Locate the cell with the specified text and output its (x, y) center coordinate. 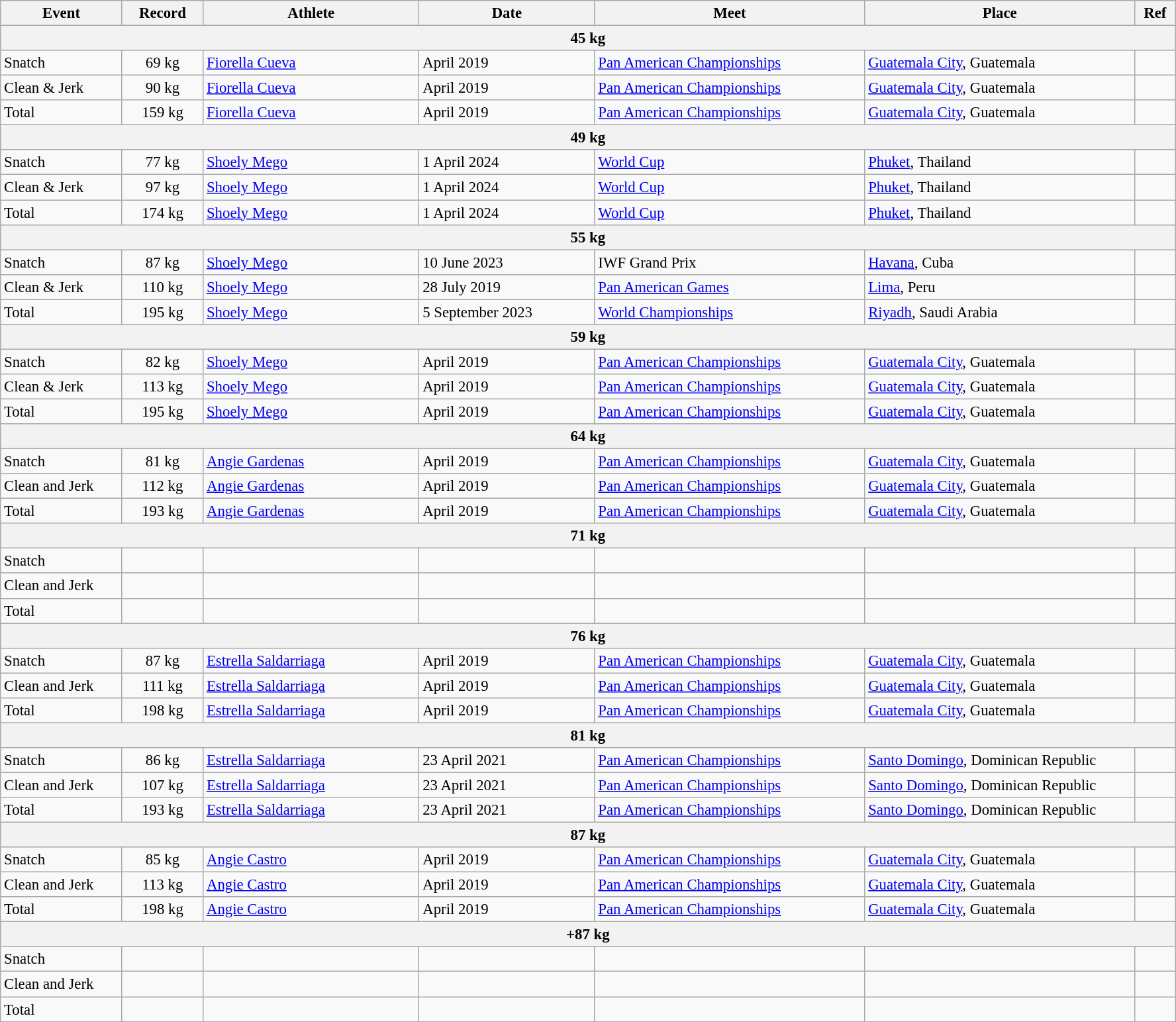
45 kg (588, 38)
Date (507, 13)
55 kg (588, 237)
IWF Grand Prix (730, 262)
64 kg (588, 436)
28 July 2019 (507, 287)
Ref (1155, 13)
76 kg (588, 636)
59 kg (588, 337)
Meet (730, 13)
86 kg (162, 760)
+87 kg (588, 935)
Athlete (311, 13)
49 kg (588, 138)
Place (1000, 13)
71 kg (588, 536)
Event (62, 13)
97 kg (162, 187)
10 June 2023 (507, 262)
Lima, Peru (1000, 287)
112 kg (162, 486)
Pan American Games (730, 287)
Riyadh, Saudi Arabia (1000, 312)
Record (162, 13)
77 kg (162, 162)
111 kg (162, 686)
World Championships (730, 312)
5 September 2023 (507, 312)
90 kg (162, 88)
69 kg (162, 63)
174 kg (162, 213)
85 kg (162, 860)
107 kg (162, 785)
82 kg (162, 362)
Havana, Cuba (1000, 262)
159 kg (162, 113)
110 kg (162, 287)
